Locate the cell with the specified text and output its [X, Y] center coordinate. 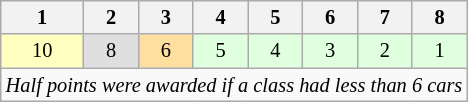
7 [386, 17]
Half points were awarded if a class had less than 6 cars [234, 85]
10 [42, 51]
